Scan for the cell matching the given text and deliver its [x, y] coordinate at center. 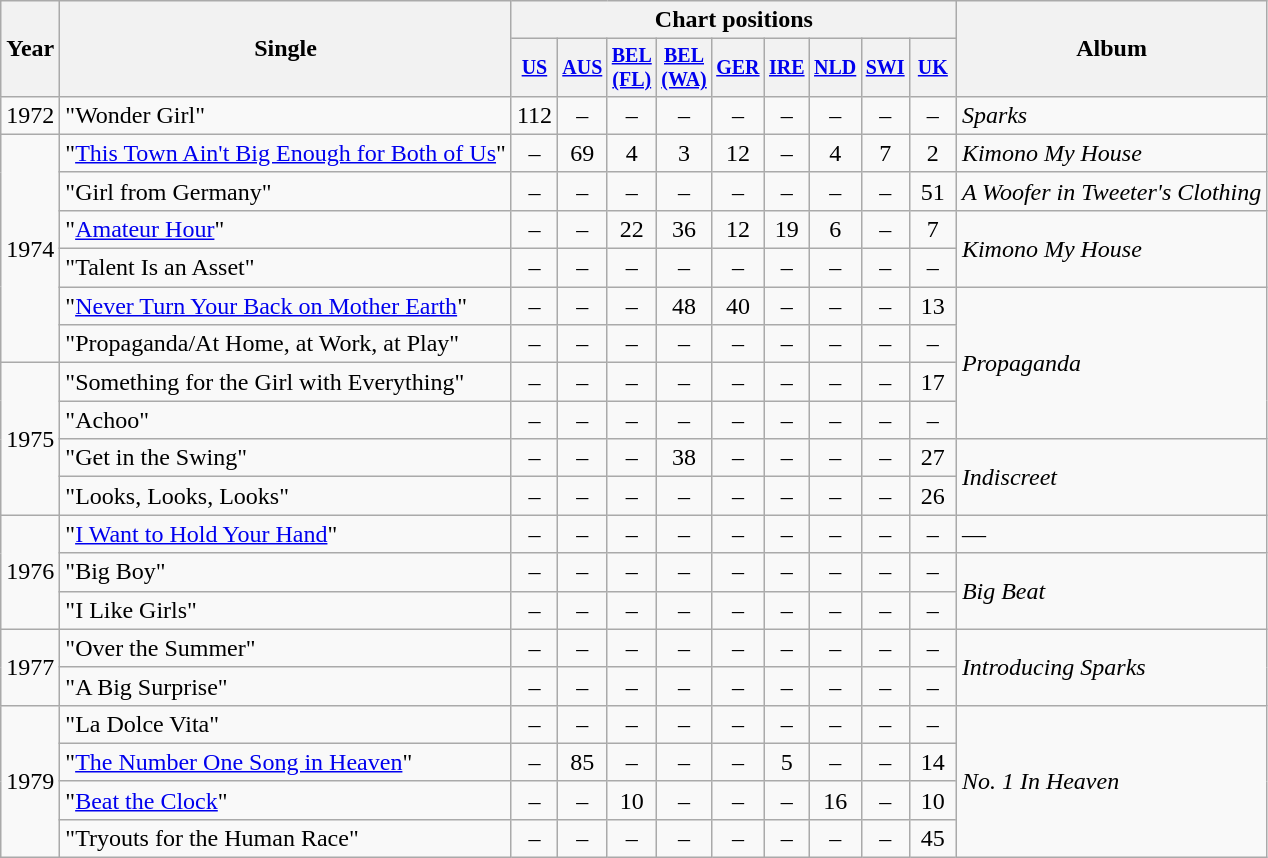
— [1111, 534]
1979 [30, 781]
16 [835, 800]
1976 [30, 572]
AUS [582, 68]
36 [684, 229]
"La Dolce Vita" [286, 724]
"Looks, Looks, Looks" [286, 496]
19 [786, 229]
"Big Boy" [286, 572]
A Woofer in Tweeter's Clothing [1111, 191]
Propaganda [1111, 363]
UK [932, 68]
"Amateur Hour" [286, 229]
13 [932, 306]
3 [684, 153]
"The Number One Song in Heaven" [286, 762]
40 [738, 306]
26 [932, 496]
Album [1111, 49]
"I Like Girls" [286, 610]
45 [932, 838]
17 [932, 382]
"A Big Surprise" [286, 686]
US [534, 68]
Sparks [1111, 115]
IRE [786, 68]
"Wonder Girl" [286, 115]
112 [534, 115]
Year [30, 49]
38 [684, 458]
"Beat the Clock" [286, 800]
No. 1 In Heaven [1111, 781]
BEL(WA) [684, 68]
1974 [30, 248]
6 [835, 229]
"Tryouts for the Human Race" [286, 838]
"Over the Summer" [286, 648]
1977 [30, 667]
"Get in the Swing" [286, 458]
GER [738, 68]
Single [286, 49]
22 [632, 229]
"Talent Is an Asset" [286, 268]
14 [932, 762]
85 [582, 762]
27 [932, 458]
"Girl from Germany" [286, 191]
"Achoo" [286, 420]
SWI [885, 68]
1972 [30, 115]
"I Want to Hold Your Hand" [286, 534]
2 [932, 153]
NLD [835, 68]
69 [582, 153]
Big Beat [1111, 591]
"Propaganda/At Home, at Work, at Play" [286, 344]
Introducing Sparks [1111, 667]
51 [932, 191]
Chart positions [734, 20]
48 [684, 306]
"Never Turn Your Back on Mother Earth" [286, 306]
"This Town Ain't Big Enough for Both of Us" [286, 153]
5 [786, 762]
"Something for the Girl with Everything" [286, 382]
Indiscreet [1111, 477]
BEL(FL) [632, 68]
1975 [30, 439]
